Provide the [X, Y] coordinate of the cell's center where the given text is located.  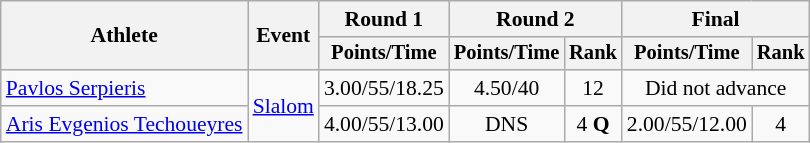
Round 1 [384, 19]
Pavlos Serpieris [124, 88]
Event [284, 36]
3.00/55/18.25 [384, 88]
4.00/55/13.00 [384, 124]
DNS [506, 124]
4 Q [593, 124]
Aris Evgenios Techoueyres [124, 124]
4.50/40 [506, 88]
Did not advance [716, 88]
Slalom [284, 106]
Round 2 [536, 19]
4 [781, 124]
12 [593, 88]
Athlete [124, 36]
2.00/55/12.00 [687, 124]
Final [716, 19]
